Identify which cell holds the provided text, then report its (X, Y) central coordinate. 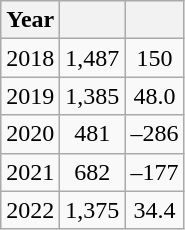
2018 (30, 58)
150 (154, 58)
2019 (30, 96)
481 (92, 134)
2022 (30, 210)
2021 (30, 172)
–286 (154, 134)
682 (92, 172)
34.4 (154, 210)
1,375 (92, 210)
2020 (30, 134)
–177 (154, 172)
48.0 (154, 96)
1,487 (92, 58)
1,385 (92, 96)
Year (30, 20)
